Find where the given text appears and provide that cell's center as (x, y) coordinate. 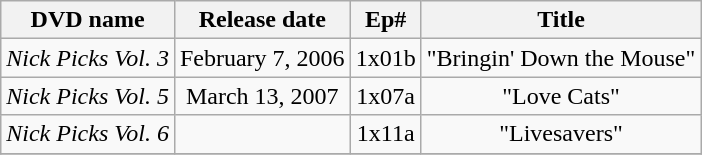
1x01b (386, 58)
Nick Picks Vol. 3 (88, 58)
Title (561, 20)
1x11a (386, 134)
Release date (262, 20)
February 7, 2006 (262, 58)
"Livesavers" (561, 134)
1x07a (386, 96)
Nick Picks Vol. 6 (88, 134)
DVD name (88, 20)
Nick Picks Vol. 5 (88, 96)
"Bringin' Down the Mouse" (561, 58)
March 13, 2007 (262, 96)
Ep# (386, 20)
"Love Cats" (561, 96)
